For the text-containing cell, return its midpoint in (X, Y) coordinate format. 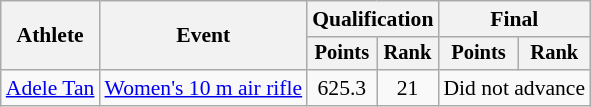
Athlete (50, 36)
Adele Tan (50, 88)
625.3 (342, 88)
21 (407, 88)
Women's 10 m air rifle (203, 88)
Final (514, 19)
Qualification (372, 19)
Did not advance (514, 88)
Event (203, 36)
